For the text-containing cell, return its midpoint in [x, y] coordinate format. 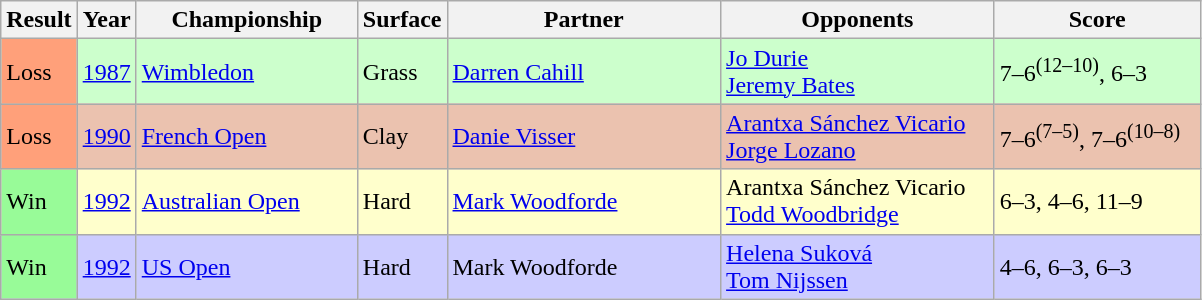
Clay [402, 136]
Score [1097, 20]
Surface [402, 20]
Danie Visser [584, 136]
Darren Cahill [584, 72]
Wimbledon [246, 72]
Result [39, 20]
Opponents [858, 20]
4–6, 6–3, 6–3 [1097, 266]
US Open [246, 266]
1990 [106, 136]
Jo Durie Jeremy Bates [858, 72]
Partner [584, 20]
Grass [402, 72]
Arantxa Sánchez Vicario Todd Woodbridge [858, 202]
1987 [106, 72]
Australian Open [246, 202]
French Open [246, 136]
Year [106, 20]
7–6(7–5), 7–6(10–8) [1097, 136]
Championship [246, 20]
Arantxa Sánchez Vicario Jorge Lozano [858, 136]
Helena Suková Tom Nijssen [858, 266]
6–3, 4–6, 11–9 [1097, 202]
7–6(12–10), 6–3 [1097, 72]
